Find where the given text appears and provide that cell's center as (X, Y) coordinate. 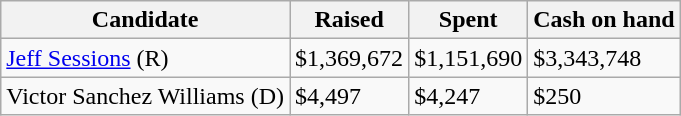
Raised (350, 20)
$250 (604, 96)
$4,247 (468, 96)
Jeff Sessions (R) (146, 58)
Victor Sanchez Williams (D) (146, 96)
$4,497 (350, 96)
Candidate (146, 20)
Cash on hand (604, 20)
$3,343,748 (604, 58)
Spent (468, 20)
$1,151,690 (468, 58)
$1,369,672 (350, 58)
